Output the (X, Y) coordinate of the center of the cell containing the given text.  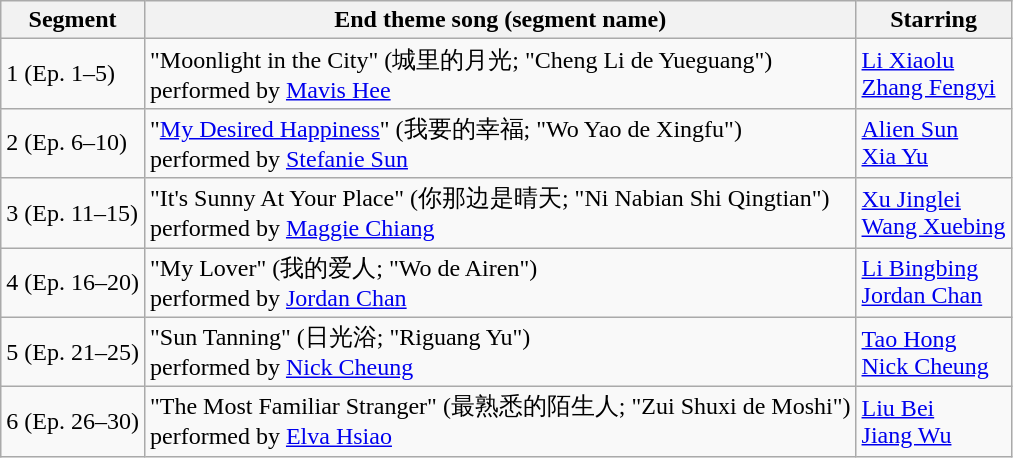
Alien SunXia Yu (934, 143)
6 (Ep. 26–30) (73, 422)
4 (Ep. 16–20) (73, 283)
"It's Sunny At Your Place" (你那边是晴天; "Ni Nabian Shi Qingtian")performed by Maggie Chiang (500, 213)
3 (Ep. 11–15) (73, 213)
2 (Ep. 6–10) (73, 143)
Starring (934, 20)
Segment (73, 20)
5 (Ep. 21–25) (73, 352)
End theme song (segment name) (500, 20)
"Sun Tanning" (日光浴; "Riguang Yu")performed by Nick Cheung (500, 352)
1 (Ep. 1–5) (73, 74)
Liu BeiJiang Wu (934, 422)
"The Most Familiar Stranger" (最熟悉的陌生人; "Zui Shuxi de Moshi")performed by Elva Hsiao (500, 422)
"My Desired Happiness" (我要的幸福; "Wo Yao de Xingfu")performed by Stefanie Sun (500, 143)
Tao HongNick Cheung (934, 352)
"Moonlight in the City" (城里的月光; "Cheng Li de Yueguang")performed by Mavis Hee (500, 74)
Li XiaoluZhang Fengyi (934, 74)
Xu JingleiWang Xuebing (934, 213)
"My Lover" (我的爱人; "Wo de Airen")performed by Jordan Chan (500, 283)
Li BingbingJordan Chan (934, 283)
